Locate the cell with the specified text and output its [X, Y] center coordinate. 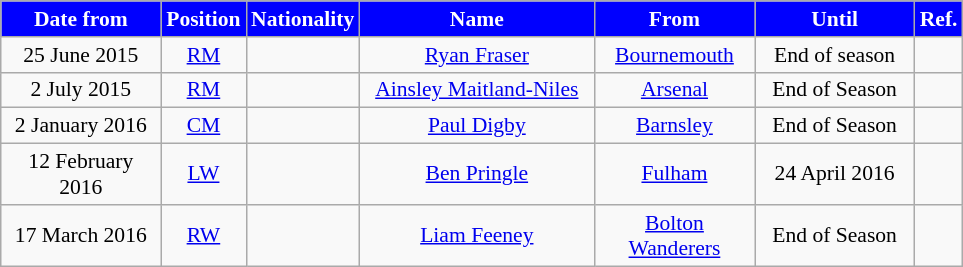
Ryan Fraser [476, 55]
17 March 2016 [81, 236]
Date from [81, 19]
Bolton Wanderers [674, 236]
12 February 2016 [81, 174]
Barnsley [674, 126]
RW [204, 236]
Ainsley Maitland-Niles [476, 90]
25 June 2015 [81, 55]
Ben Pringle [476, 174]
Nationality [302, 19]
Fulham [674, 174]
2 January 2016 [81, 126]
From [674, 19]
2 July 2015 [81, 90]
End of season [835, 55]
CM [204, 126]
Position [204, 19]
Bournemouth [674, 55]
Until [835, 19]
Ref. [939, 19]
Paul Digby [476, 126]
LW [204, 174]
24 April 2016 [835, 174]
Name [476, 19]
Arsenal [674, 90]
Liam Feeney [476, 236]
